Determine the [X, Y] coordinate at the center of the cell enclosing the given text.  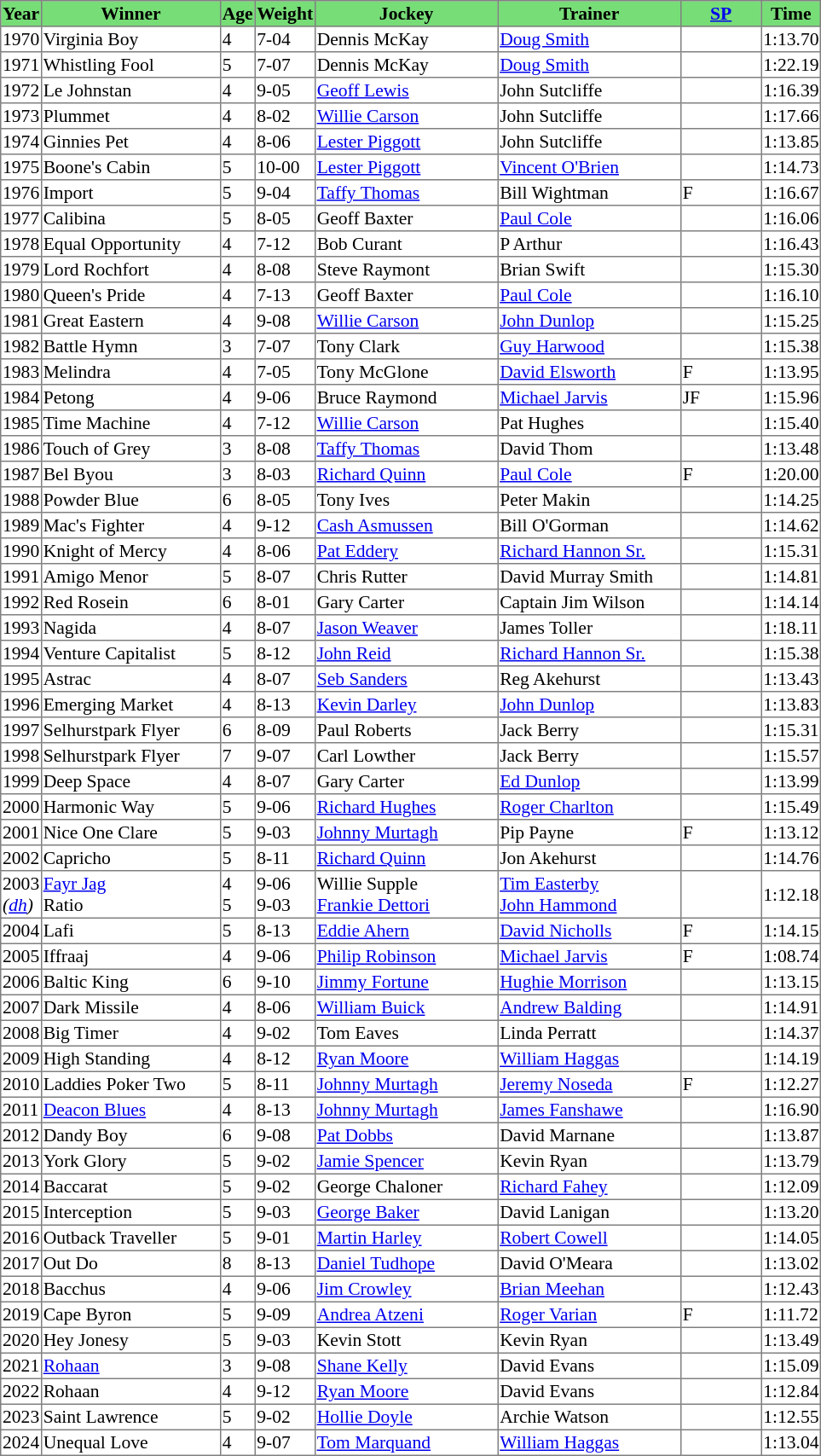
Tony Clark [406, 346]
Battle Hymn [130, 346]
1:13.87 [791, 1135]
Time [791, 14]
7-04 [285, 39]
Melindra [130, 372]
9-10 [285, 982]
1992 [21, 602]
Weight [285, 14]
2016 [21, 1238]
1977 [21, 218]
Kevin Stott [406, 1340]
1989 [21, 525]
William Buick [406, 1007]
2009 [21, 1059]
Plummet [130, 116]
Eddie Ahern [406, 931]
1:16.67 [791, 193]
1:14.91 [791, 1007]
Brian Meehan [589, 1289]
Deep Space [130, 781]
John Reid [406, 653]
2013 [21, 1161]
2023 [21, 1417]
Willie SuppleFrankie Dettori [406, 895]
David Thom [589, 449]
2001 [21, 832]
Archie Watson [589, 1417]
2004 [21, 931]
1973 [21, 116]
1988 [21, 500]
Nice One Clare [130, 832]
Hughie Morrison [589, 982]
Tony McGlone [406, 372]
Iffraaj [130, 956]
Jason Weaver [406, 628]
Knight of Mercy [130, 551]
Nagida [130, 628]
1983 [21, 372]
Bill O'Gorman [589, 525]
1:15.96 [791, 397]
8-02 [285, 116]
1995 [21, 679]
Tom Eaves [406, 1033]
1980 [21, 295]
1:13.04 [791, 1442]
9-04 [285, 193]
Steve Raymont [406, 270]
Big Timer [130, 1033]
1:13.83 [791, 705]
Dark Missile [130, 1007]
1994 [21, 653]
Pat Dobbs [406, 1135]
Jim Crowley [406, 1289]
Linda Perratt [589, 1033]
2007 [21, 1007]
Year [21, 14]
1:16.10 [791, 295]
1:22.19 [791, 65]
2014 [21, 1186]
Robert Cowell [589, 1238]
1993 [21, 628]
Jimmy Fortune [406, 982]
2006 [21, 982]
2012 [21, 1135]
Dandy Boy [130, 1135]
Ed Dunlop [589, 781]
Capricho [130, 858]
1:20.00 [791, 474]
9-05 [285, 90]
1:15.30 [791, 270]
1979 [21, 270]
1:14.05 [791, 1238]
P Arthur [589, 244]
7-13 [285, 295]
9-09 [285, 1314]
Mac's Fighter [130, 525]
1:13.95 [791, 372]
George Baker [406, 1212]
Jon Akehurst [589, 858]
1:08.74 [791, 956]
Andrew Balding [589, 1007]
2010 [21, 1084]
Martin Harley [406, 1238]
1991 [21, 577]
1990 [21, 551]
1997 [21, 730]
1:14.25 [791, 500]
1:13.20 [791, 1212]
1:14.15 [791, 931]
Winner [130, 14]
1:13.43 [791, 679]
2003(dh) [21, 895]
Richard Hughes [406, 807]
Captain Jim Wilson [589, 602]
Pat Eddery [406, 551]
1:13.12 [791, 832]
Whistling Fool [130, 65]
2022 [21, 1391]
1:18.11 [791, 628]
1:17.66 [791, 116]
10-00 [285, 167]
1:11.72 [791, 1314]
Roger Varian [589, 1314]
David O'Meara [589, 1263]
1985 [21, 423]
8-09 [285, 730]
9-01 [285, 1238]
Tim EasterbyJohn Hammond [589, 895]
1:12.09 [791, 1186]
1975 [21, 167]
Reg Akehurst [589, 679]
1:14.19 [791, 1059]
Bob Curant [406, 244]
1972 [21, 90]
2020 [21, 1340]
Interception [130, 1212]
1:15.49 [791, 807]
Petong [130, 397]
Guy Harwood [589, 346]
Astrac [130, 679]
Carl Lowther [406, 756]
Tony Ives [406, 500]
Cape Byron [130, 1314]
David Lanigan [589, 1212]
1:12.43 [791, 1289]
Lafi [130, 931]
Fayr JagRatio [130, 895]
1:13.79 [791, 1161]
Jamie Spencer [406, 1161]
SP [720, 14]
1:14.37 [791, 1033]
George Chaloner [406, 1186]
2024 [21, 1442]
1:15.40 [791, 423]
7-05 [285, 372]
Saint Lawrence [130, 1417]
Kevin Darley [406, 705]
Out Do [130, 1263]
Richard Fahey [589, 1186]
1:12.55 [791, 1417]
Unequal Love [130, 1442]
Le Johnstan [130, 90]
2008 [21, 1033]
David Nicholls [589, 931]
Shane Kelly [406, 1366]
2011 [21, 1110]
York Glory [130, 1161]
1:13.02 [791, 1263]
Trainer [589, 14]
1:16.90 [791, 1110]
1971 [21, 65]
1:12.27 [791, 1084]
1:13.15 [791, 982]
1:12.18 [791, 895]
Andrea Atzeni [406, 1314]
Chris Rutter [406, 577]
1996 [21, 705]
Import [130, 193]
2017 [21, 1263]
1:13.99 [791, 781]
Red Rosein [130, 602]
David Murray Smith [589, 577]
1:15.57 [791, 756]
Outback Traveller [130, 1238]
Emerging Market [130, 705]
Age [237, 14]
Deacon Blues [130, 1110]
1:14.76 [791, 858]
1970 [21, 39]
1:14.81 [791, 577]
Pat Hughes [589, 423]
James Toller [589, 628]
Jockey [406, 14]
1:13.85 [791, 142]
Daniel Tudhope [406, 1263]
Time Machine [130, 423]
2021 [21, 1366]
2015 [21, 1212]
1:13.49 [791, 1340]
Bel Byou [130, 474]
Philip Robinson [406, 956]
James Fanshawe [589, 1110]
2018 [21, 1289]
Equal Opportunity [130, 244]
1:16.43 [791, 244]
1:16.39 [791, 90]
Baccarat [130, 1186]
Bill Wightman [589, 193]
1:13.70 [791, 39]
Tom Marquand [406, 1442]
2002 [21, 858]
Laddies Poker Two [130, 1084]
1:14.62 [791, 525]
1998 [21, 756]
Boone's Cabin [130, 167]
Queen's Pride [130, 295]
Hey Jonesy [130, 1340]
Paul Roberts [406, 730]
1981 [21, 321]
2019 [21, 1314]
David Marnane [589, 1135]
1:15.25 [791, 321]
1:15.09 [791, 1366]
Harmonic Way [130, 807]
8-01 [285, 602]
8 [237, 1263]
1:14.14 [791, 602]
1986 [21, 449]
Brian Swift [589, 270]
2005 [21, 956]
Bruce Raymond [406, 397]
1:16.06 [791, 218]
Hollie Doyle [406, 1417]
Touch of Grey [130, 449]
Ginnies Pet [130, 142]
1974 [21, 142]
Pip Payne [589, 832]
1978 [21, 244]
1:13.48 [791, 449]
Baltic King [130, 982]
Calibina [130, 218]
Roger Charlton [589, 807]
1:14.73 [791, 167]
Jeremy Noseda [589, 1084]
1:12.84 [791, 1391]
Geoff Lewis [406, 90]
Lord Rochfort [130, 270]
Cash Asmussen [406, 525]
David Elsworth [589, 372]
JF [720, 397]
9-069-03 [285, 895]
Bacchus [130, 1289]
8-03 [285, 474]
Peter Makin [589, 500]
Vincent O'Brien [589, 167]
2000 [21, 807]
Amigo Menor [130, 577]
Seb Sanders [406, 679]
1987 [21, 474]
1982 [21, 346]
45 [237, 895]
1976 [21, 193]
Virginia Boy [130, 39]
Great Eastern [130, 321]
Powder Blue [130, 500]
7 [237, 756]
High Standing [130, 1059]
1984 [21, 397]
1999 [21, 781]
Venture Capitalist [130, 653]
